Detect which cell encompasses the target text, then output its (x, y) center coordinate. 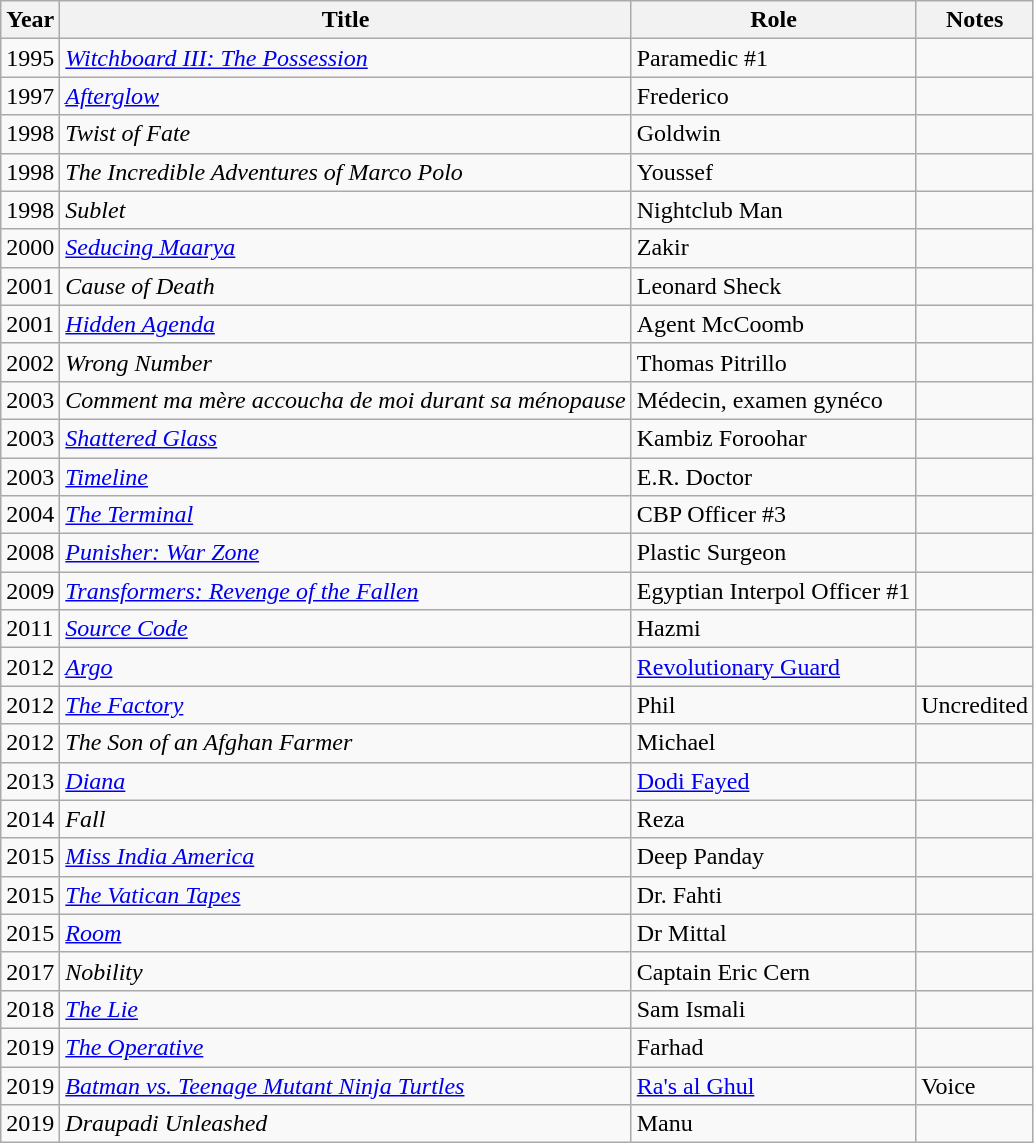
The Vatican Tapes (346, 895)
2013 (30, 781)
2017 (30, 971)
Shattered Glass (346, 438)
Agent McCoomb (774, 324)
Uncredited (975, 705)
Witchboard III: The Possession (346, 58)
The Lie (346, 1009)
The Terminal (346, 515)
Captain Eric Cern (774, 971)
Egyptian Interpol Officer #1 (774, 591)
Argo (346, 667)
Hazmi (774, 629)
Title (346, 20)
2004 (30, 515)
CBP Officer #3 (774, 515)
Voice (975, 1085)
Sublet (346, 210)
Cause of Death (346, 286)
Nightclub Man (774, 210)
Revolutionary Guard (774, 667)
Paramedic #1 (774, 58)
Afterglow (346, 96)
Room (346, 933)
Leonard Sheck (774, 286)
2011 (30, 629)
Reza (774, 819)
Dodi Fayed (774, 781)
The Factory (346, 705)
2009 (30, 591)
Twist of Fate (346, 134)
Dr Mittal (774, 933)
Source Code (346, 629)
Draupadi Unleashed (346, 1124)
Transformers: Revenge of the Fallen (346, 591)
Year (30, 20)
Médecin, examen gynéco (774, 400)
Zakir (774, 248)
The Incredible Adventures of Marco Polo (346, 172)
Farhad (774, 1047)
Thomas Pitrillo (774, 362)
Hidden Agenda (346, 324)
Deep Panday (774, 857)
Seducing Maarya (346, 248)
Michael (774, 743)
Wrong Number (346, 362)
Fall (346, 819)
2000 (30, 248)
Goldwin (774, 134)
2002 (30, 362)
Notes (975, 20)
Nobility (346, 971)
2018 (30, 1009)
2008 (30, 553)
1995 (30, 58)
Sam Ismali (774, 1009)
Youssef (774, 172)
Phil (774, 705)
Plastic Surgeon (774, 553)
Manu (774, 1124)
Frederico (774, 96)
Ra's al Ghul (774, 1085)
Timeline (346, 477)
1997 (30, 96)
Batman vs. Teenage Mutant Ninja Turtles (346, 1085)
Diana (346, 781)
E.R. Doctor (774, 477)
Punisher: War Zone (346, 553)
Comment ma mère accoucha de moi durant sa ménopause (346, 400)
Kambiz Foroohar (774, 438)
Dr. Fahti (774, 895)
The Son of an Afghan Farmer (346, 743)
Role (774, 20)
The Operative (346, 1047)
Miss India America (346, 857)
2014 (30, 819)
